Output the [X, Y] coordinate of the center of the cell containing the given text.  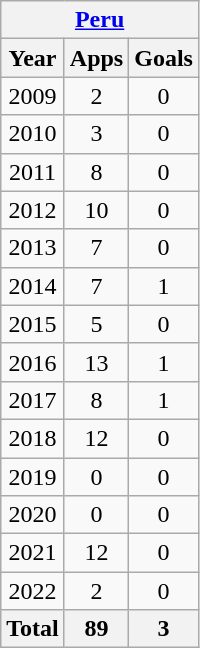
5 [96, 324]
89 [96, 629]
10 [96, 210]
Total [33, 629]
2020 [33, 515]
2012 [33, 210]
2016 [33, 362]
2018 [33, 438]
Peru [100, 20]
2014 [33, 286]
Apps [96, 58]
Goals [164, 58]
2017 [33, 400]
2009 [33, 96]
13 [96, 362]
Year [33, 58]
2022 [33, 591]
2013 [33, 248]
2011 [33, 172]
2019 [33, 477]
2015 [33, 324]
2021 [33, 553]
2010 [33, 134]
